Output the [X, Y] coordinate of the center of the cell containing the given text.  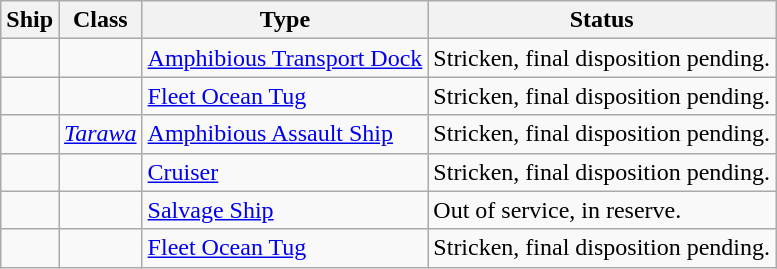
Type [285, 20]
Class [101, 20]
Salvage Ship [285, 210]
Out of service, in reserve. [602, 210]
Tarawa [101, 134]
Amphibious Assault Ship [285, 134]
Amphibious Transport Dock [285, 58]
Status [602, 20]
Ship [30, 20]
Cruiser [285, 172]
